Return the (X, Y) coordinate for the center point of the cell that contains the specified text.  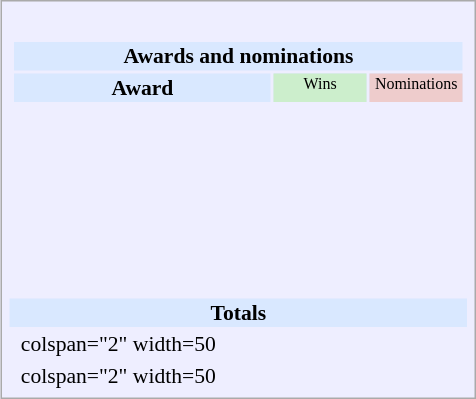
Award (142, 87)
Nominations (416, 87)
Wins (320, 87)
Totals (239, 312)
Awards and nominations (238, 56)
Awards and nominations Award Wins Nominations (239, 154)
